Locate the cell with the specified text and output its [X, Y] center coordinate. 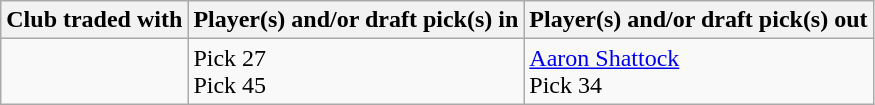
Pick 27Pick 45 [356, 72]
Player(s) and/or draft pick(s) in [356, 20]
Club traded with [94, 20]
Player(s) and/or draft pick(s) out [698, 20]
Aaron ShattockPick 34 [698, 72]
